Provide the [X, Y] coordinate of the cell's center where the given text is located.  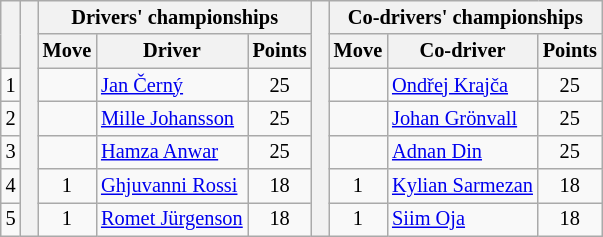
5 [11, 219]
Driver [172, 51]
Kylian Sarmezan [462, 186]
Romet Jürgenson [172, 219]
Mille Johansson [172, 118]
Hamza Anwar [172, 152]
4 [11, 186]
Ghjuvanni Rossi [172, 186]
Co-drivers' championships [466, 17]
Ondřej Krajča [462, 85]
Johan Grönvall [462, 118]
2 [11, 118]
Drivers' championships [175, 17]
Siim Oja [462, 219]
Adnan Din [462, 152]
Jan Černý [172, 85]
3 [11, 152]
Co-driver [462, 51]
